For the text-containing cell, return its midpoint in [X, Y] coordinate format. 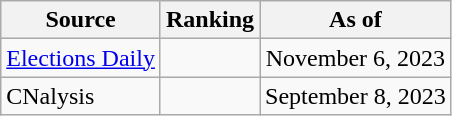
CNalysis [81, 96]
November 6, 2023 [356, 58]
As of [356, 20]
Elections Daily [81, 58]
Ranking [210, 20]
September 8, 2023 [356, 96]
Source [81, 20]
